Locate the cell with the specified text and output its [X, Y] center coordinate. 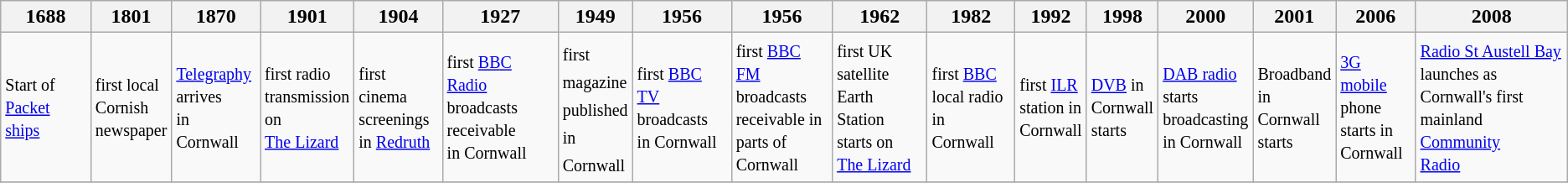
1904 [399, 17]
first cinemascreeningsin Redruth [399, 107]
2000 [1206, 17]
2006 [1375, 17]
first BBC local radio in Cornwall [972, 107]
first local Cornish newspaper [131, 107]
1901 [307, 17]
DAB radio starts broadcastingin Cornwall [1206, 107]
Start of Packet ships [46, 107]
first magazinepublished inCornwall [595, 107]
1927 [500, 17]
1998 [1122, 17]
3G mobile phone starts in Cornwall [1375, 107]
2008 [1491, 17]
1962 [879, 17]
first BBC TV broadcasts in Cornwall [682, 107]
1801 [131, 17]
2001 [1295, 17]
first BBC Radio broadcasts receivable in Cornwall [500, 107]
Radio St Austell Bay launches as Cornwall's first mainland Community Radio [1491, 107]
1992 [1050, 17]
Telegraphy arrives in Cornwall [216, 107]
first radio transmissiononThe Lizard [307, 107]
1982 [972, 17]
first ILR station inCornwall [1050, 107]
DVB in Cornwall starts [1122, 107]
first BBC FM broadcastsreceivable in parts ofCornwall [782, 107]
1949 [595, 17]
1870 [216, 17]
Broadband in Cornwall starts [1295, 107]
1688 [46, 17]
first UKsatellite Earth Station starts onThe Lizard [879, 107]
